Scan for the cell matching the given text and deliver its (x, y) coordinate at center. 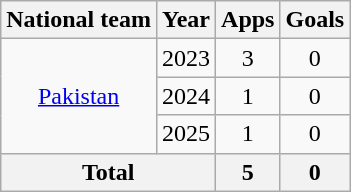
5 (248, 172)
2023 (186, 58)
Total (108, 172)
Goals (315, 20)
2024 (186, 96)
Apps (248, 20)
Year (186, 20)
National team (79, 20)
2025 (186, 134)
Pakistan (79, 96)
3 (248, 58)
